Return the [X, Y] coordinate for the center point of the cell that contains the specified text.  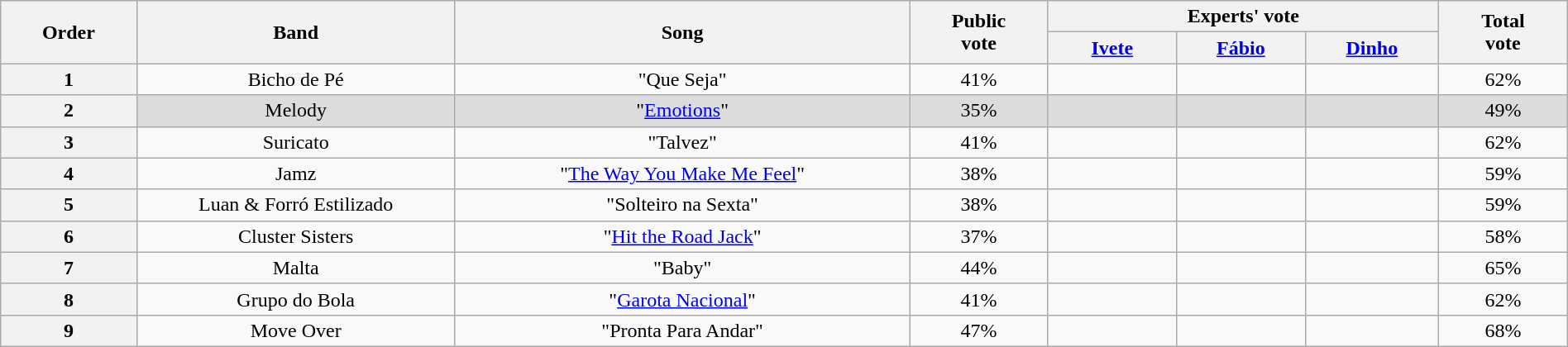
47% [979, 330]
6 [69, 236]
Move Over [296, 330]
Grupo do Bola [296, 299]
58% [1503, 236]
Ivete [1112, 48]
"Pronta Para Andar" [682, 330]
"Garota Nacional" [682, 299]
Suricato [296, 142]
"The Way You Make Me Feel" [682, 173]
4 [69, 173]
Order [69, 32]
68% [1503, 330]
Luan & Forró Estilizado [296, 205]
Jamz [296, 173]
37% [979, 236]
49% [1503, 111]
Dinho [1371, 48]
1 [69, 79]
"Baby" [682, 268]
2 [69, 111]
5 [69, 205]
"Solteiro na Sexta" [682, 205]
"Talvez" [682, 142]
8 [69, 299]
35% [979, 111]
"Que Seja" [682, 79]
Song [682, 32]
3 [69, 142]
"Hit the Road Jack" [682, 236]
Totalvote [1503, 32]
"Emotions" [682, 111]
Melody [296, 111]
Bicho de Pé [296, 79]
Fábio [1241, 48]
9 [69, 330]
Band [296, 32]
Cluster Sisters [296, 236]
Malta [296, 268]
44% [979, 268]
65% [1503, 268]
Experts' vote [1243, 17]
Publicvote [979, 32]
7 [69, 268]
